Provide the [x, y] coordinate of the cell's center where the given text is located.  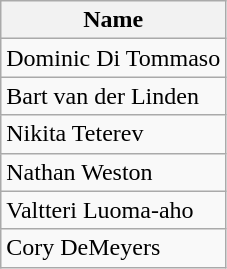
Valtteri Luoma-aho [114, 210]
Dominic Di Tommaso [114, 58]
Nathan Weston [114, 172]
Name [114, 20]
Bart van der Linden [114, 96]
Cory DeMeyers [114, 248]
Nikita Teterev [114, 134]
